Provide the (x, y) coordinate of the cell's center where the given text is located.  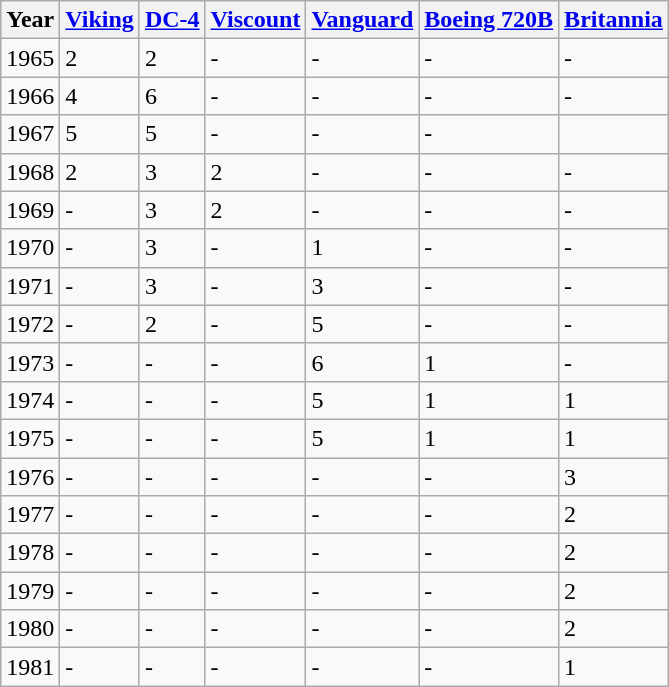
DC-4 (172, 20)
1972 (30, 324)
1976 (30, 477)
1969 (30, 210)
1975 (30, 438)
1981 (30, 667)
1967 (30, 134)
4 (100, 96)
1970 (30, 248)
Viking (100, 20)
1973 (30, 362)
Year (30, 20)
Britannia (614, 20)
1965 (30, 58)
1968 (30, 172)
1974 (30, 400)
1979 (30, 591)
1971 (30, 286)
1980 (30, 629)
1966 (30, 96)
1978 (30, 553)
Boeing 720B (489, 20)
Viscount (256, 20)
Vanguard (362, 20)
1977 (30, 515)
